Extract the (x, y) coordinate from the center of the cell holding the provided text.  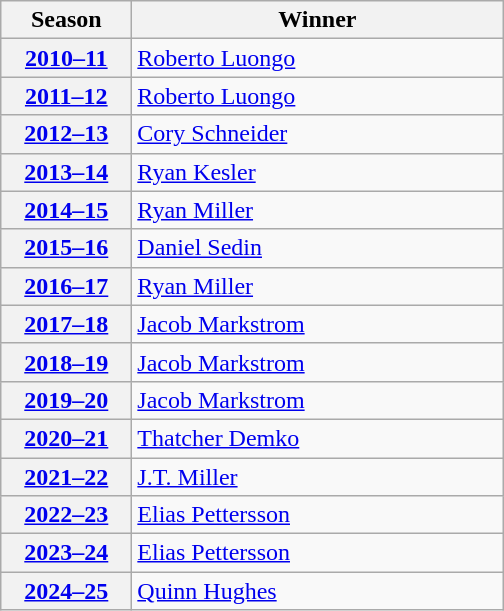
2015–16 (66, 248)
2012–13 (66, 134)
Cory Schneider (318, 134)
J.T. Miller (318, 477)
2022–23 (66, 515)
2017–18 (66, 324)
2020–21 (66, 438)
2014–15 (66, 210)
2011–12 (66, 96)
2013–14 (66, 172)
Thatcher Demko (318, 438)
Daniel Sedin (318, 248)
2016–17 (66, 286)
Winner (318, 20)
Quinn Hughes (318, 591)
2018–19 (66, 362)
2023–24 (66, 553)
2019–20 (66, 400)
Ryan Kesler (318, 172)
2010–11 (66, 58)
2021–22 (66, 477)
2024–25 (66, 591)
Season (66, 20)
